Determine the [X, Y] coordinate at the center of the cell enclosing the given text.  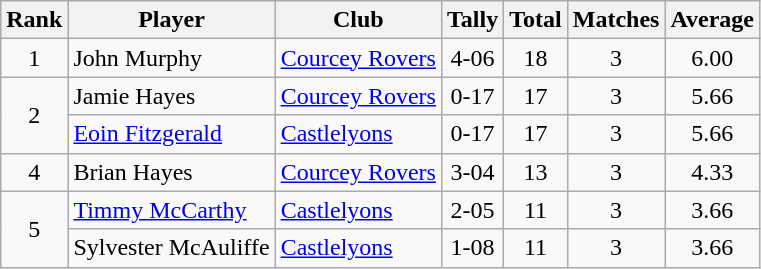
Eoin Fitzgerald [172, 134]
2-05 [472, 210]
4-06 [472, 58]
Jamie Hayes [172, 96]
Rank [34, 20]
2 [34, 115]
Player [172, 20]
John Murphy [172, 58]
Sylvester McAuliffe [172, 248]
3-04 [472, 172]
18 [536, 58]
4 [34, 172]
1 [34, 58]
Brian Hayes [172, 172]
Tally [472, 20]
Average [712, 20]
Matches [616, 20]
Total [536, 20]
Timmy McCarthy [172, 210]
1-08 [472, 248]
Club [358, 20]
5 [34, 229]
4.33 [712, 172]
6.00 [712, 58]
13 [536, 172]
